Locate the cell with the specified text and output its [x, y] center coordinate. 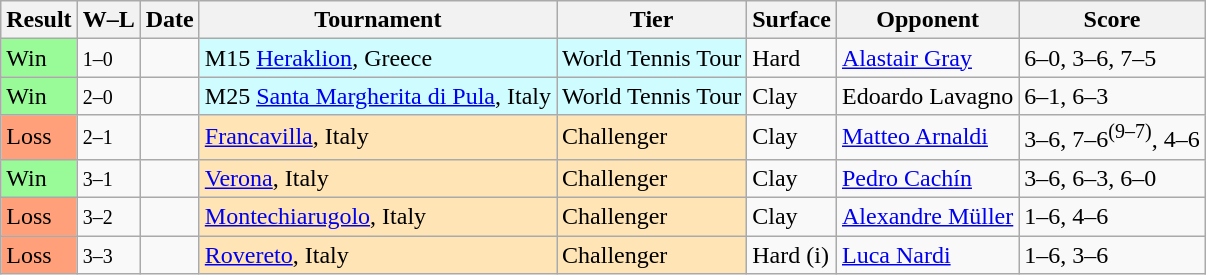
2–0 [108, 96]
3–6, 6–3, 6–0 [1112, 178]
3–6, 7–6(9–7), 4–6 [1112, 138]
6–1, 6–3 [1112, 96]
Surface [792, 20]
Rovereto, Italy [378, 255]
M15 Heraklion, Greece [378, 58]
Alexandre Müller [927, 217]
1–6, 4–6 [1112, 217]
Edoardo Lavagno [927, 96]
3–3 [108, 255]
Tournament [378, 20]
Tier [652, 20]
1–0 [108, 58]
3–1 [108, 178]
Matteo Arnaldi [927, 138]
Luca Nardi [927, 255]
Montechiarugolo, Italy [378, 217]
1–6, 3–6 [1112, 255]
Pedro Cachín [927, 178]
Hard [792, 58]
Alastair Gray [927, 58]
Score [1112, 20]
Opponent [927, 20]
M25 Santa Margherita di Pula, Italy [378, 96]
2–1 [108, 138]
Result [39, 20]
3–2 [108, 217]
W–L [108, 20]
Hard (i) [792, 255]
Date [170, 20]
Verona, Italy [378, 178]
Francavilla, Italy [378, 138]
6–0, 3–6, 7–5 [1112, 58]
